Locate the cell with the specified text and output its (X, Y) center coordinate. 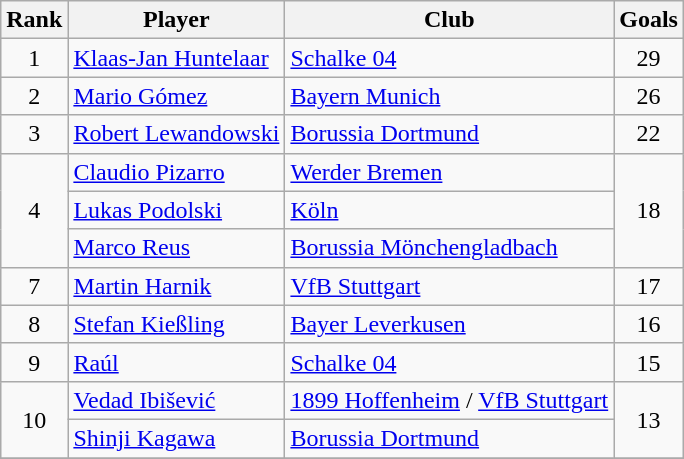
8 (34, 324)
17 (649, 286)
16 (649, 324)
Stefan Kießling (176, 324)
Bayern Munich (450, 96)
3 (34, 134)
Borussia Mönchengladbach (450, 248)
22 (649, 134)
Lukas Podolski (176, 210)
Martin Harnik (176, 286)
Köln (450, 210)
2 (34, 96)
Player (176, 20)
Klaas-Jan Huntelaar (176, 58)
7 (34, 286)
VfB Stuttgart (450, 286)
1899 Hoffenheim / VfB Stuttgart (450, 400)
15 (649, 362)
Rank (34, 20)
10 (34, 419)
Bayer Leverkusen (450, 324)
Club (450, 20)
Marco Reus (176, 248)
4 (34, 210)
Shinji Kagawa (176, 438)
Claudio Pizarro (176, 172)
13 (649, 419)
18 (649, 210)
9 (34, 362)
Vedad Ibišević (176, 400)
Werder Bremen (450, 172)
1 (34, 58)
26 (649, 96)
Mario Gómez (176, 96)
29 (649, 58)
Raúl (176, 362)
Robert Lewandowski (176, 134)
Goals (649, 20)
